Find where the given text appears and provide that cell's center as [x, y] coordinate. 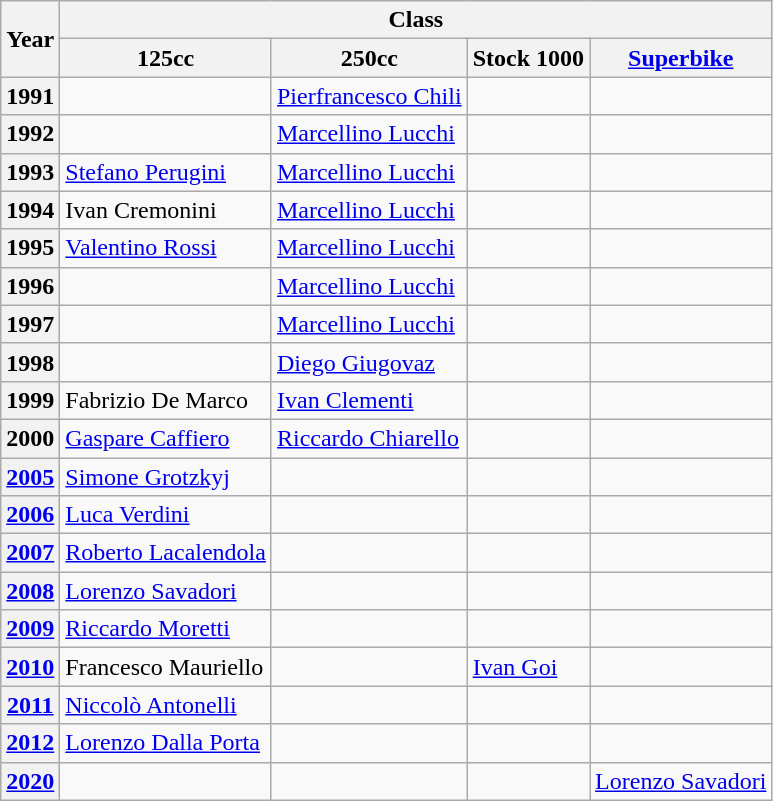
Pierfrancesco Chili [369, 96]
Luca Verdini [166, 515]
Riccardo Chiarello [369, 438]
Ivan Cremonini [166, 210]
2009 [30, 629]
1993 [30, 172]
Fabrizio De Marco [166, 400]
2000 [30, 438]
2020 [30, 781]
Niccolò Antonelli [166, 705]
Riccardo Moretti [166, 629]
1999 [30, 400]
Year [30, 39]
1996 [30, 286]
Ivan Goi [528, 667]
1992 [30, 134]
Gaspare Caffiero [166, 438]
2010 [30, 667]
Diego Giugovaz [369, 362]
Lorenzo Dalla Porta [166, 743]
125cc [166, 58]
2006 [30, 515]
Francesco Mauriello [166, 667]
2007 [30, 553]
1997 [30, 324]
1995 [30, 248]
1998 [30, 362]
Stefano Perugini [166, 172]
2005 [30, 477]
2008 [30, 591]
Ivan Clementi [369, 400]
Valentino Rossi [166, 248]
1994 [30, 210]
250cc [369, 58]
2012 [30, 743]
Class [416, 20]
1991 [30, 96]
Simone Grotzkyj [166, 477]
Stock 1000 [528, 58]
Roberto Lacalendola [166, 553]
2011 [30, 705]
Superbike [681, 58]
